Output the [x, y] coordinate of the center of the cell containing the given text.  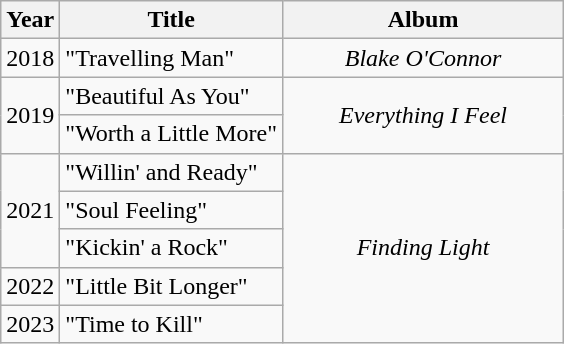
2018 [30, 58]
Finding Light [422, 248]
"Little Bit Longer" [172, 286]
"Worth a Little More" [172, 134]
"Travelling Man" [172, 58]
Year [30, 20]
"Soul Feeling" [172, 210]
2019 [30, 115]
"Kickin' a Rock" [172, 248]
Blake O'Connor [422, 58]
"Willin' and Ready" [172, 172]
Everything I Feel [422, 115]
"Time to Kill" [172, 324]
"Beautiful As You" [172, 96]
2023 [30, 324]
2021 [30, 210]
Album [422, 20]
2022 [30, 286]
Title [172, 20]
